Detect which cell encompasses the target text, then output its (X, Y) center coordinate. 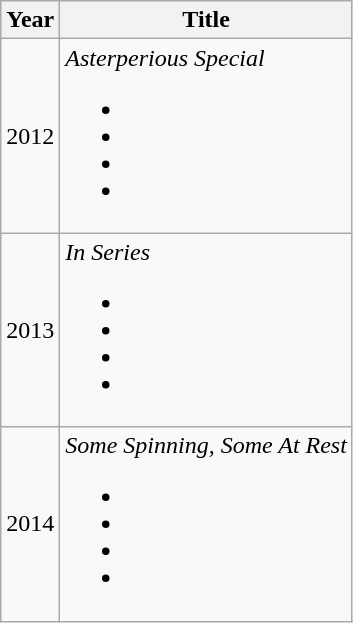
2013 (30, 330)
Asterperious Special (206, 136)
Some Spinning, Some At Rest (206, 524)
In Series (206, 330)
Year (30, 20)
2012 (30, 136)
2014 (30, 524)
Title (206, 20)
